Determine the (x, y) coordinate at the center of the cell enclosing the given text.  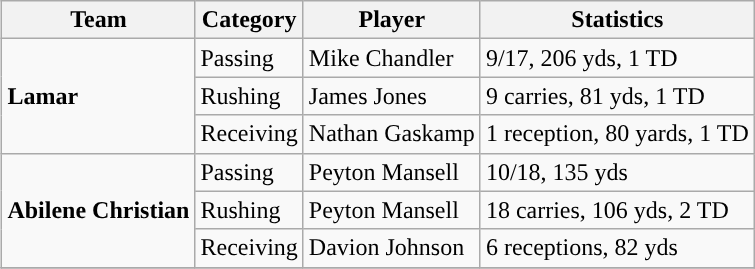
Abilene Christian (98, 210)
Team (98, 20)
James Jones (392, 96)
6 receptions, 82 yds (617, 248)
Nathan Gaskamp (392, 134)
9/17, 206 yds, 1 TD (617, 58)
Player (392, 20)
Lamar (98, 96)
9 carries, 81 yds, 1 TD (617, 96)
18 carries, 106 yds, 2 TD (617, 210)
10/18, 135 yds (617, 172)
Statistics (617, 20)
Mike Chandler (392, 58)
Davion Johnson (392, 248)
1 reception, 80 yards, 1 TD (617, 134)
Category (249, 20)
